Extract the [x, y] coordinate from the center of the cell holding the provided text.  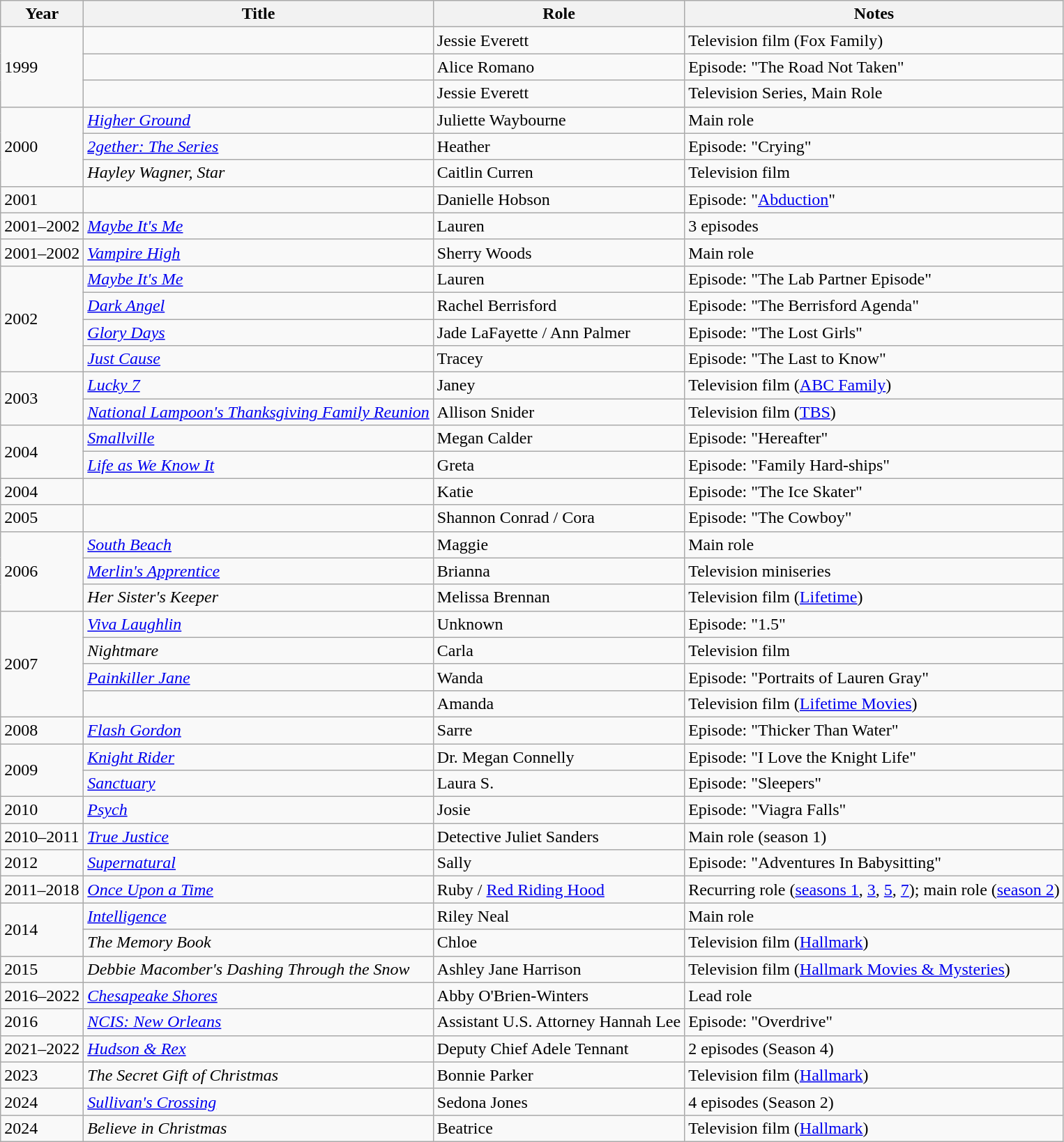
Sullivan's Crossing [259, 1102]
2005 [42, 518]
Juliette Waybourne [558, 120]
Episode: "Thicker Than Water" [874, 730]
Episode: "The Cowboy" [874, 518]
4 episodes (Season 2) [874, 1102]
Chloe [558, 943]
Merlin's Apprentice [259, 571]
Laura S. [558, 784]
Episode: "Abduction" [874, 199]
2gether: The Series [259, 146]
2011–2018 [42, 890]
2007 [42, 664]
Tracey [558, 359]
Believe in Christmas [259, 1128]
Maggie [558, 545]
Television film (TBS) [874, 412]
Episode: "Family Hard-ships" [874, 465]
Episode: "The Berrisford Agenda" [874, 305]
Psych [259, 810]
Year [42, 14]
3 episodes [874, 226]
Nightmare [259, 650]
Ruby / Red Riding Hood [558, 890]
Brianna [558, 571]
Supernatural [259, 863]
Television miniseries [874, 571]
Role [558, 14]
Just Cause [259, 359]
Allison Snider [558, 412]
Recurring role (seasons 1, 3, 5, 7); main role (season 2) [874, 890]
The Memory Book [259, 943]
Unknown [558, 624]
Once Upon a Time [259, 890]
Rachel Berrisford [558, 305]
Smallville [259, 439]
Flash Gordon [259, 730]
2 episodes (Season 4) [874, 1049]
Life as We Know It [259, 465]
Episode: "Portraits of Lauren Gray" [874, 677]
Episode: "Viagra Falls" [874, 810]
Sanctuary [259, 784]
Danielle Hobson [558, 199]
Episode: "The Ice Skater" [874, 492]
Painkiller Jane [259, 677]
Episode: "The Last to Know" [874, 359]
2001 [42, 199]
Episode: "The Lost Girls" [874, 333]
Episode: "1.5" [874, 624]
Vampire High [259, 252]
Episode: "The Lab Partner Episode" [874, 279]
2023 [42, 1075]
Episode: "Crying" [874, 146]
Alice Romano [558, 67]
Intelligence [259, 916]
Melissa Brennan [558, 597]
Shannon Conrad / Cora [558, 518]
2012 [42, 863]
National Lampoon's Thanksgiving Family Reunion [259, 412]
Amanda [558, 703]
Beatrice [558, 1128]
Abby O'Brien-Winters [558, 996]
Caitlin Curren [558, 173]
Dark Angel [259, 305]
2016–2022 [42, 996]
2016 [42, 1022]
Jade LaFayette / Ann Palmer [558, 333]
Dr. Megan Connelly [558, 756]
Knight Rider [259, 756]
Sedona Jones [558, 1102]
2002 [42, 319]
Television film (ABC Family) [874, 386]
Debbie Macomber's Dashing Through the Snow [259, 969]
Deputy Chief Adele Tennant [558, 1049]
Higher Ground [259, 120]
Notes [874, 14]
Janey [558, 386]
South Beach [259, 545]
Hayley Wagner, Star [259, 173]
2003 [42, 399]
Chesapeake Shores [259, 996]
Television film (Hallmark Movies & Mysteries) [874, 969]
Sarre [558, 730]
Josie [558, 810]
2015 [42, 969]
Greta [558, 465]
2010 [42, 810]
Riley Neal [558, 916]
Glory Days [259, 333]
Lucky 7 [259, 386]
Viva Laughlin [259, 624]
True Justice [259, 837]
Episode: "Overdrive" [874, 1022]
2006 [42, 571]
Episode: "Adventures In Babysitting" [874, 863]
2008 [42, 730]
Episode: "The Road Not Taken" [874, 67]
Hudson & Rex [259, 1049]
1999 [42, 67]
Television Series, Main Role [874, 93]
Ashley Jane Harrison [558, 969]
The Secret Gift of Christmas [259, 1075]
Bonnie Parker [558, 1075]
2014 [42, 929]
Detective Juliet Sanders [558, 837]
Heather [558, 146]
Katie [558, 492]
Television film (Fox Family) [874, 40]
Assistant U.S. Attorney Hannah Lee [558, 1022]
Sherry Woods [558, 252]
Main role (season 1) [874, 837]
Television film (Lifetime Movies) [874, 703]
2021–2022 [42, 1049]
2000 [42, 146]
Megan Calder [558, 439]
Lead role [874, 996]
2009 [42, 770]
Title [259, 14]
Television film (Lifetime) [874, 597]
Episode: "Hereafter" [874, 439]
Episode: "I Love the Knight Life" [874, 756]
2010–2011 [42, 837]
Her Sister's Keeper [259, 597]
Wanda [558, 677]
Episode: "Sleepers" [874, 784]
NCIS: New Orleans [259, 1022]
Carla [558, 650]
Sally [558, 863]
